Provide the (x, y) coordinate of the cell's center where the given text is located.  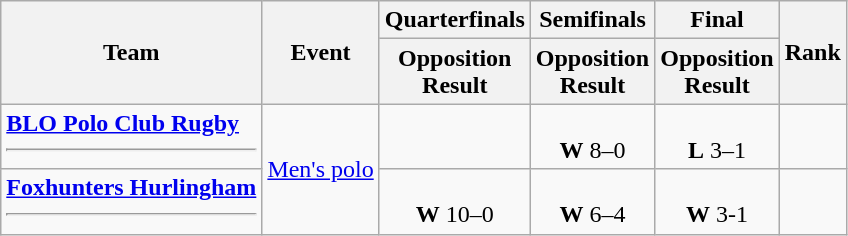
W 3-1 (717, 202)
Semifinals (592, 20)
W 6–4 (592, 202)
Men's polo (320, 169)
Rank (812, 52)
W 10–0 (454, 202)
BLO Polo Club Rugby (132, 136)
W 8–0 (592, 136)
Quarterfinals (454, 20)
Foxhunters Hurlingham (132, 202)
L 3–1 (717, 136)
Final (717, 20)
Event (320, 52)
Team (132, 52)
